Locate the cell with the specified text and output its [x, y] center coordinate. 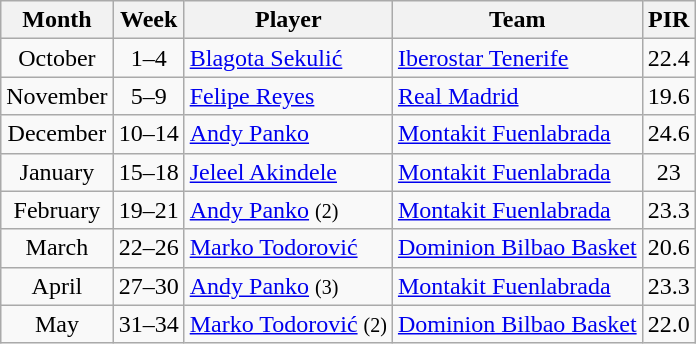
PIR [668, 20]
Felipe Reyes [288, 96]
5–9 [148, 96]
Marko Todorović (2) [288, 324]
27–30 [148, 286]
22–26 [148, 248]
20.6 [668, 248]
1–4 [148, 58]
Iberostar Tenerife [517, 58]
Real Madrid [517, 96]
24.6 [668, 134]
October [57, 58]
Team [517, 20]
Player [288, 20]
Andy Panko [288, 134]
January [57, 172]
19–21 [148, 210]
Month [57, 20]
19.6 [668, 96]
November [57, 96]
22.0 [668, 324]
23 [668, 172]
Week [148, 20]
31–34 [148, 324]
May [57, 324]
Marko Todorović [288, 248]
Andy Panko (2) [288, 210]
Jeleel Akindele [288, 172]
10–14 [148, 134]
December [57, 134]
Blagota Sekulić [288, 58]
April [57, 286]
February [57, 210]
Andy Panko (3) [288, 286]
22.4 [668, 58]
15–18 [148, 172]
March [57, 248]
